Capture the cell that displays the provided text and extract its (X, Y) central coordinate. 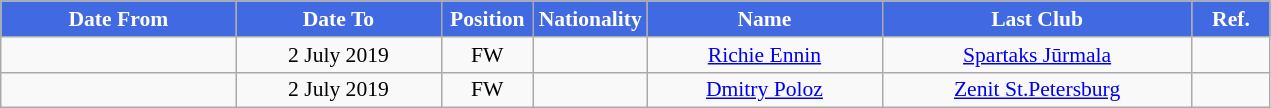
Name (764, 19)
Position (488, 19)
Zenit St.Petersburg (1037, 90)
Richie Ennin (764, 55)
Dmitry Poloz (764, 90)
Last Club (1037, 19)
Nationality (590, 19)
Date From (118, 19)
Spartaks Jūrmala (1037, 55)
Date To (338, 19)
Ref. (1231, 19)
